Search for the cell housing the specified text and yield its (x, y) center coordinate. 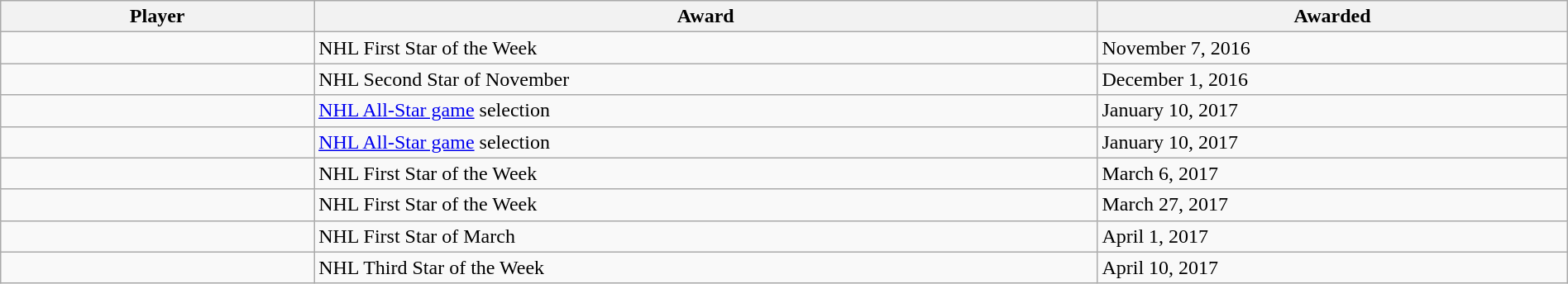
NHL Third Star of the Week (706, 267)
April 10, 2017 (1332, 267)
Player (157, 17)
March 6, 2017 (1332, 173)
March 27, 2017 (1332, 205)
November 7, 2016 (1332, 48)
Awarded (1332, 17)
December 1, 2016 (1332, 79)
NHL Second Star of November (706, 79)
NHL First Star of March (706, 236)
Award (706, 17)
April 1, 2017 (1332, 236)
